Output the [x, y] coordinate of the center of the cell containing the given text.  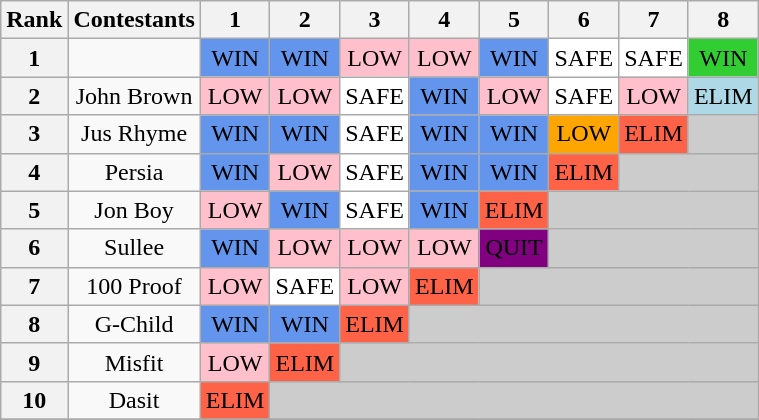
G-Child [134, 324]
Persia [134, 172]
John Brown [134, 96]
9 [34, 362]
QUIT [514, 248]
Dasit [134, 400]
Misfit [134, 362]
Jon Boy [134, 210]
Jus Rhyme [134, 134]
Sullee [134, 248]
100 Proof [134, 286]
Rank [34, 20]
Contestants [134, 20]
10 [34, 400]
